Identify which cell holds the provided text, then report its (X, Y) central coordinate. 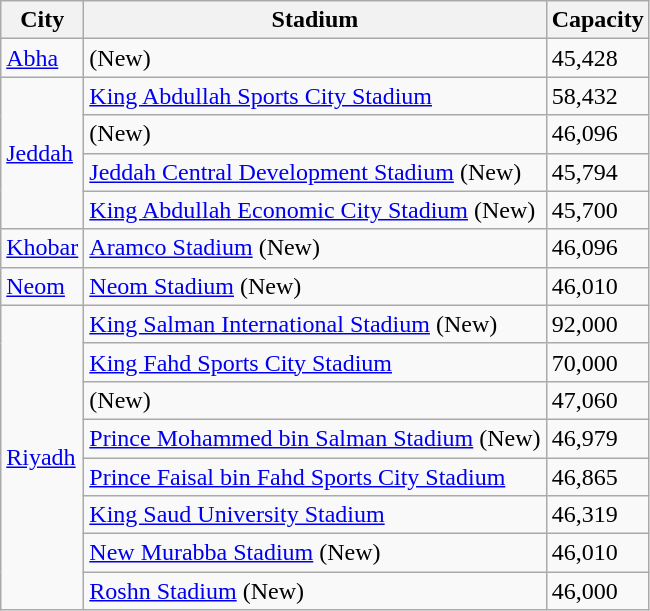
Khobar (42, 248)
46,000 (598, 591)
New Murabba Stadium (New) (315, 553)
Riyadh (42, 457)
45,794 (598, 172)
King Abdullah Economic City Stadium (New) (315, 210)
92,000 (598, 324)
47,060 (598, 400)
Jeddah (42, 153)
46,979 (598, 438)
Capacity (598, 20)
Stadium (315, 20)
58,432 (598, 96)
45,428 (598, 58)
Prince Faisal bin Fahd Sports City Stadium (315, 477)
Neom Stadium (New) (315, 286)
Prince Mohammed bin Salman Stadium (New) (315, 438)
Jeddah Central Development Stadium (New) (315, 172)
King Fahd Sports City Stadium (315, 362)
Neom (42, 286)
46,319 (598, 515)
King Salman International Stadium (New) (315, 324)
70,000 (598, 362)
45,700 (598, 210)
Aramco Stadium (New) (315, 248)
King Saud University Stadium (315, 515)
Abha (42, 58)
King Abdullah Sports City Stadium (315, 96)
46,865 (598, 477)
Roshn Stadium (New) (315, 591)
City (42, 20)
